Provide the [X, Y] coordinate of the cell's center where the given text is located.  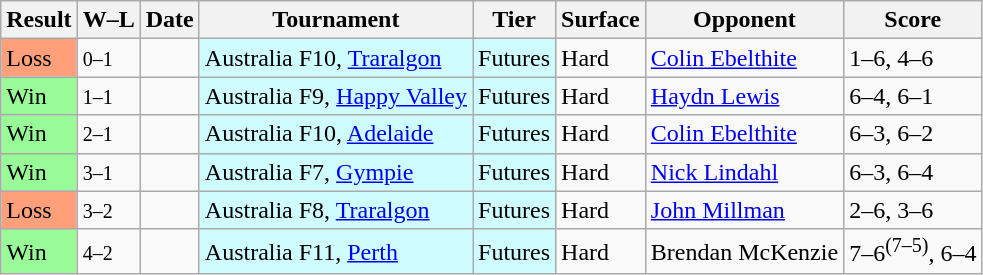
4–2 [108, 252]
Score [913, 20]
Australia F7, Gympie [336, 172]
3–2 [108, 210]
Tier [514, 20]
0–1 [108, 58]
1–6, 4–6 [913, 58]
6–3, 6–2 [913, 134]
Surface [601, 20]
1–1 [108, 96]
6–4, 6–1 [913, 96]
3–1 [108, 172]
6–3, 6–4 [913, 172]
Tournament [336, 20]
2–1 [108, 134]
W–L [108, 20]
Opponent [744, 20]
Australia F9, Happy Valley [336, 96]
Australia F10, Traralgon [336, 58]
Australia F10, Adelaide [336, 134]
Australia F11, Perth [336, 252]
2–6, 3–6 [913, 210]
Haydn Lewis [744, 96]
John Millman [744, 210]
Date [170, 20]
Brendan McKenzie [744, 252]
7–6(7–5), 6–4 [913, 252]
Australia F8, Traralgon [336, 210]
Result [39, 20]
Nick Lindahl [744, 172]
